Pinpoint the cell where the given text exists, returning its (x, y) midpoint coordinate. 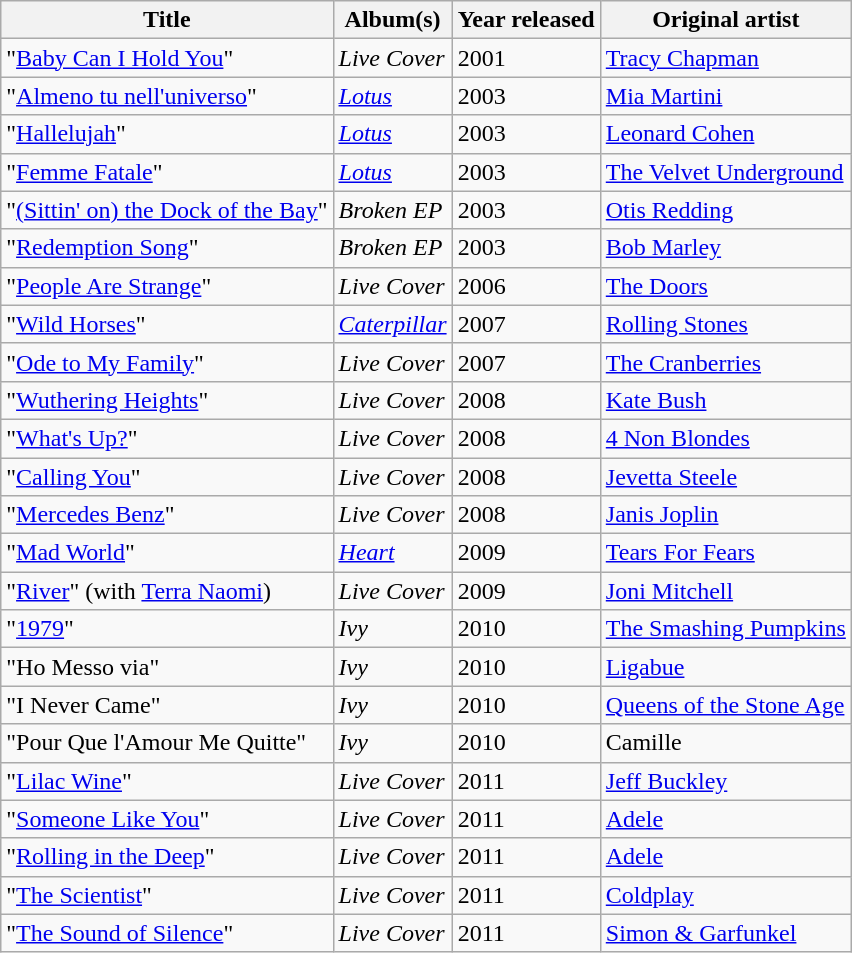
2006 (526, 286)
"(Sittin' on) the Dock of the Bay" (167, 210)
Joni Mitchell (726, 591)
"Mad World" (167, 553)
"What's Up?" (167, 438)
Heart (392, 553)
The Cranberries (726, 362)
The Velvet Underground (726, 172)
"River" (with Terra Naomi) (167, 591)
Simon & Garfunkel (726, 933)
"Almeno tu nell'universo" (167, 96)
"Femme Fatale" (167, 172)
Tears For Fears (726, 553)
"Redemption Song" (167, 248)
"Calling You" (167, 477)
Title (167, 20)
"Wild Horses" (167, 324)
Mia Martini (726, 96)
Jevetta Steele (726, 477)
"Mercedes Benz" (167, 515)
Ligabue (726, 667)
"Baby Can I Hold You" (167, 58)
Rolling Stones (726, 324)
4 Non Blondes (726, 438)
"Wuthering Heights" (167, 400)
"Lilac Wine" (167, 781)
"Ode to My Family" (167, 362)
Album(s) (392, 20)
"The Sound of Silence" (167, 933)
Otis Redding (726, 210)
The Doors (726, 286)
"Hallelujah" (167, 134)
"Someone Like You" (167, 819)
Camille (726, 743)
2001 (526, 58)
"I Never Came" (167, 705)
Janis Joplin (726, 515)
Year released (526, 20)
Bob Marley (726, 248)
"People Are Strange" (167, 286)
Tracy Chapman (726, 58)
Leonard Cohen (726, 134)
Queens of the Stone Age (726, 705)
Coldplay (726, 895)
The Smashing Pumpkins (726, 629)
"1979" (167, 629)
Jeff Buckley (726, 781)
Kate Bush (726, 400)
"The Scientist" (167, 895)
Caterpillar (392, 324)
"Ho Messo via" (167, 667)
"Pour Que l'Amour Me Quitte" (167, 743)
"Rolling in the Deep" (167, 857)
Original artist (726, 20)
